Extract the (X, Y) coordinate from the center of the cell holding the provided text.  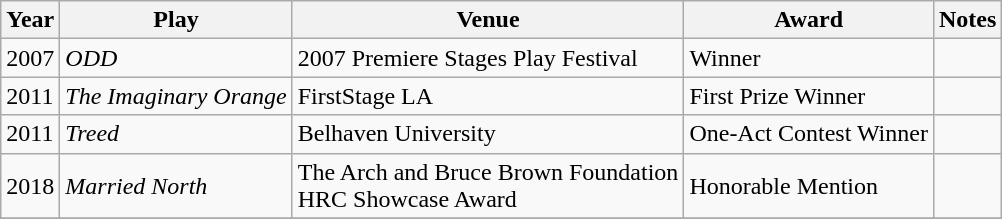
Award (809, 20)
2018 (30, 186)
The Imaginary Orange (176, 96)
Notes (967, 20)
Married North (176, 186)
Winner (809, 58)
The Arch and Bruce Brown FoundationHRC Showcase Award (488, 186)
FirstStage LA (488, 96)
2007 (30, 58)
Belhaven University (488, 134)
Venue (488, 20)
One-Act Contest Winner (809, 134)
Honorable Mention (809, 186)
Play (176, 20)
First Prize Winner (809, 96)
Treed (176, 134)
ODD (176, 58)
Year (30, 20)
2007 Premiere Stages Play Festival (488, 58)
